For the text-containing cell, return its midpoint in (X, Y) coordinate format. 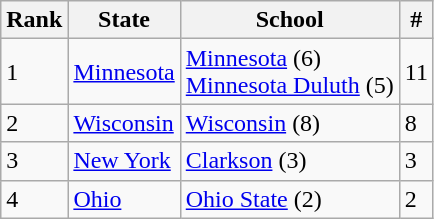
Minnesota (124, 72)
New York (124, 161)
# (416, 20)
Ohio State (2) (290, 199)
Clarkson (3) (290, 161)
Rank (34, 20)
Wisconsin (124, 123)
8 (416, 123)
Ohio (124, 199)
Minnesota (6) Minnesota Duluth (5) (290, 72)
11 (416, 72)
1 (34, 72)
Wisconsin (8) (290, 123)
School (290, 20)
State (124, 20)
4 (34, 199)
